Search for the cell housing the specified text and yield its (X, Y) center coordinate. 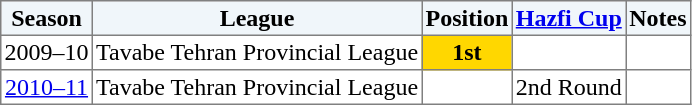
Hazfi Cup (569, 18)
1st (467, 52)
League (257, 18)
Position (467, 18)
2009–10 (47, 52)
Notes (658, 18)
2nd Round (569, 87)
Season (47, 18)
2010–11 (47, 87)
